From the cell containing the given text, extract its center point as (x, y) coordinate. 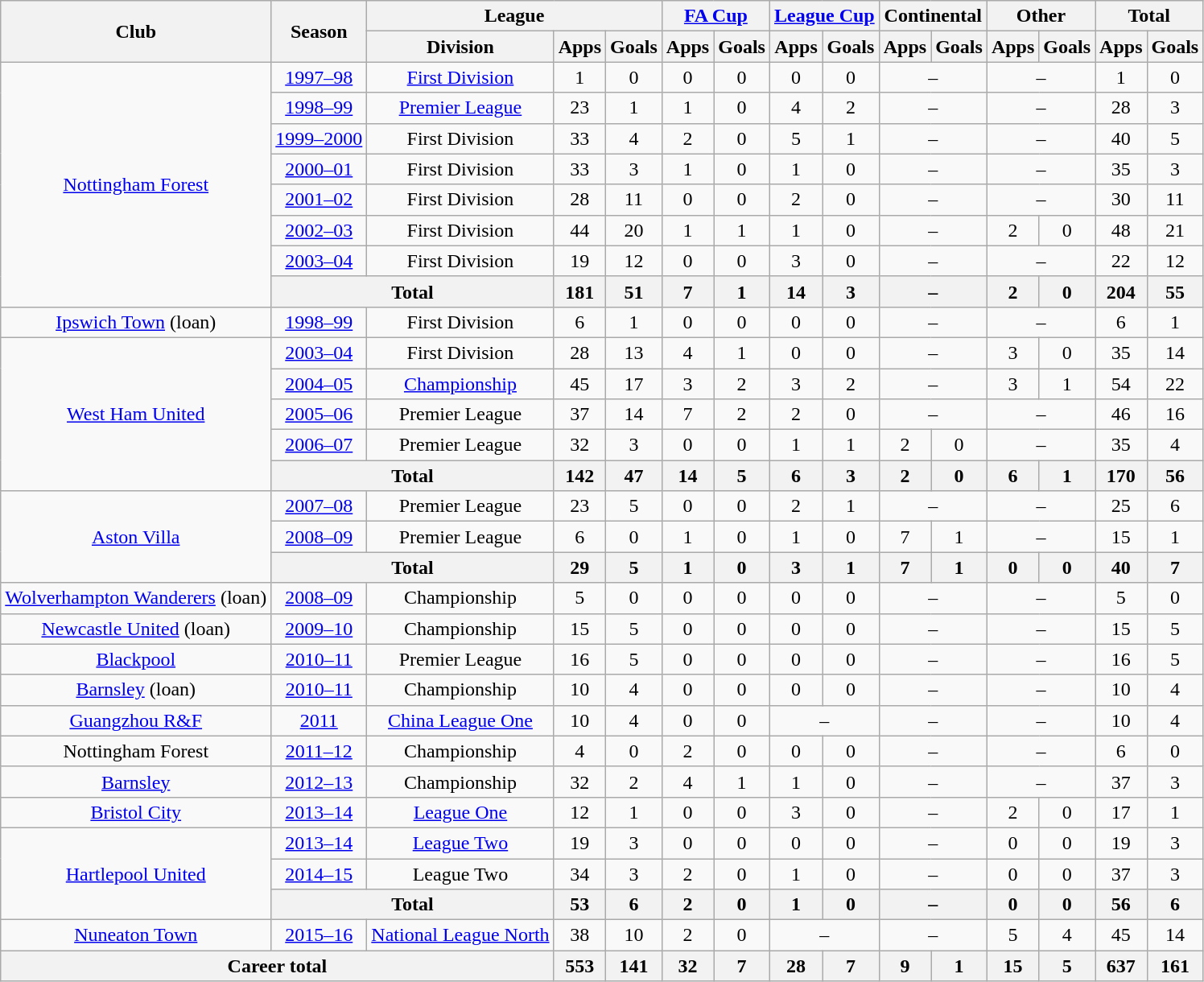
2000–01 (319, 169)
2012–13 (319, 782)
20 (634, 230)
553 (579, 966)
204 (1121, 291)
48 (1121, 230)
Career total (277, 966)
FA Cup (715, 16)
47 (634, 476)
Division (460, 47)
34 (579, 873)
Wolverhampton Wanderers (loan) (136, 598)
1997–98 (319, 77)
Other (1041, 16)
Barnsley (136, 782)
National League North (460, 935)
51 (634, 291)
2005–06 (319, 415)
Bristol City (136, 812)
2014–15 (319, 873)
46 (1121, 415)
Blackpool (136, 659)
Newcastle United (loan) (136, 629)
2015–16 (319, 935)
2011 (319, 720)
141 (634, 966)
Nuneaton Town (136, 935)
Barnsley (loan) (136, 690)
54 (1121, 384)
West Ham United (136, 414)
Season (319, 31)
2011–12 (319, 751)
2007–08 (319, 506)
13 (634, 353)
38 (579, 935)
Hartlepool United (136, 873)
Aston Villa (136, 537)
142 (579, 476)
29 (579, 567)
2001–02 (319, 200)
44 (579, 230)
25 (1121, 506)
2006–07 (319, 445)
181 (579, 291)
55 (1175, 291)
Ipswich Town (loan) (136, 322)
Club (136, 31)
League One (460, 812)
2009–10 (319, 629)
1999–2000 (319, 138)
21 (1175, 230)
Guangzhou R&F (136, 720)
161 (1175, 966)
2004–05 (319, 384)
China League One (460, 720)
9 (905, 966)
53 (579, 905)
2002–03 (319, 230)
Continental (933, 16)
30 (1121, 200)
League (514, 16)
League Cup (824, 16)
637 (1121, 966)
170 (1121, 476)
